For the text-containing cell, return its midpoint in (X, Y) coordinate format. 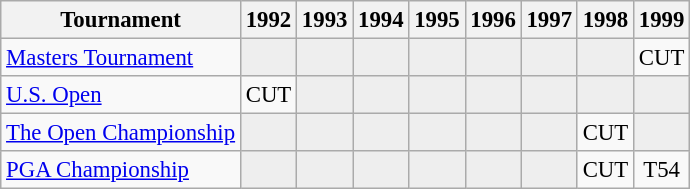
1999 (661, 20)
1997 (549, 20)
1995 (437, 20)
Tournament (121, 20)
PGA Championship (121, 170)
1996 (493, 20)
1992 (268, 20)
1994 (381, 20)
Masters Tournament (121, 58)
1998 (605, 20)
The Open Championship (121, 133)
1993 (325, 20)
U.S. Open (121, 95)
T54 (661, 170)
